From the cell containing the given text, extract its center point as [x, y] coordinate. 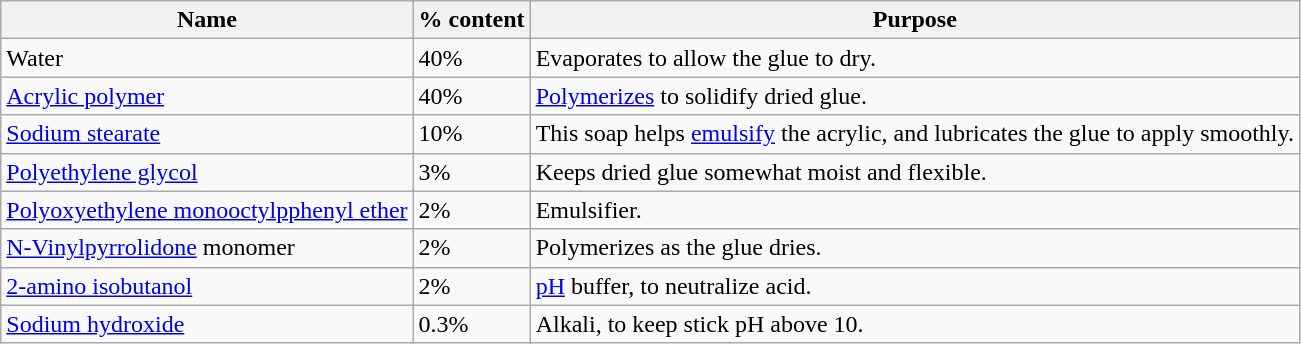
pH buffer, to neutralize acid. [914, 286]
Sodium stearate [207, 134]
0.3% [472, 324]
Evaporates to allow the glue to dry. [914, 58]
Name [207, 20]
This soap helps emulsify the acrylic, and lubricates the glue to apply smoothly. [914, 134]
Sodium hydroxide [207, 324]
Alkali, to keep stick pH above 10. [914, 324]
Polymerizes as the glue dries. [914, 248]
Emulsifier. [914, 210]
Keeps dried glue somewhat moist and flexible. [914, 172]
3% [472, 172]
% content [472, 20]
Polymerizes to solidify dried glue. [914, 96]
N-Vinylpyrrolidone monomer [207, 248]
Water [207, 58]
2-amino isobutanol [207, 286]
Acrylic polymer [207, 96]
Purpose [914, 20]
10% [472, 134]
Polyoxyethylene monooctylpphenyl ether [207, 210]
Polyethylene glycol [207, 172]
